Locate the cell with the specified text and output its (X, Y) center coordinate. 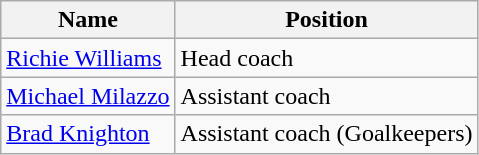
Position (326, 20)
Head coach (326, 58)
Michael Milazzo (88, 96)
Assistant coach (326, 96)
Richie Williams (88, 58)
Assistant coach (Goalkeepers) (326, 134)
Brad Knighton (88, 134)
Name (88, 20)
